Determine the [X, Y] coordinate at the center of the cell enclosing the given text.  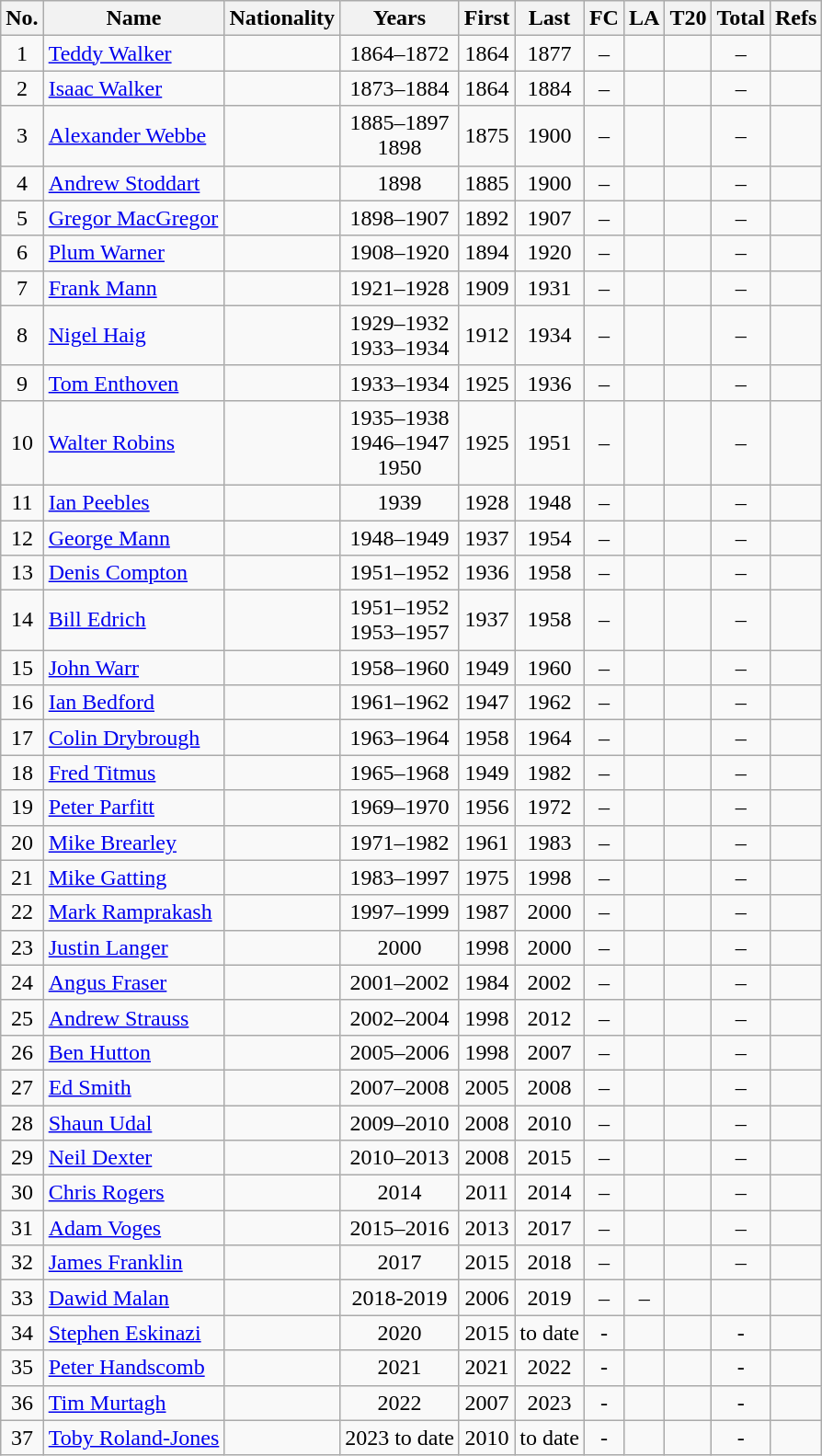
11 [22, 502]
James Franklin [134, 1263]
First [486, 18]
1987 [486, 912]
35 [22, 1368]
Ian Peebles [134, 502]
Plum Warner [134, 253]
Gregor MacGregor [134, 218]
1961 [486, 843]
1935–19381946–19471950 [400, 442]
George Mann [134, 538]
1948 [550, 502]
1931 [550, 288]
32 [22, 1263]
2006 [486, 1298]
1873–1884 [400, 88]
2023 to date [400, 1438]
1875 [486, 136]
Ed Smith [134, 1087]
Alexander Webbe [134, 136]
2015–2016 [400, 1228]
Total [741, 18]
1983–1997 [400, 877]
34 [22, 1333]
Colin Drybrough [134, 738]
LA [644, 18]
1892 [486, 218]
1928 [486, 502]
T20 [688, 18]
Teddy Walker [134, 53]
6 [22, 253]
Denis Compton [134, 573]
1971–1982 [400, 843]
2002 [550, 982]
12 [22, 538]
1864–1872 [400, 53]
Peter Parfitt [134, 808]
1969–1970 [400, 808]
Neil Dexter [134, 1158]
10 [22, 442]
Fred Titmus [134, 773]
1908–1920 [400, 253]
1951–1952 [400, 573]
Mike Gatting [134, 877]
36 [22, 1403]
7 [22, 288]
3 [22, 136]
Tim Murtagh [134, 1403]
16 [22, 703]
33 [22, 1298]
20 [22, 843]
Andrew Strauss [134, 1017]
28 [22, 1123]
Adam Voges [134, 1228]
17 [22, 738]
1921–1928 [400, 288]
Bill Edrich [134, 620]
1983 [550, 843]
FC [603, 18]
2005 [486, 1087]
2010–2013 [400, 1158]
1948–1949 [400, 538]
18 [22, 773]
Refs [795, 18]
15 [22, 668]
19 [22, 808]
37 [22, 1438]
26 [22, 1052]
Last [550, 18]
1961–1962 [400, 703]
14 [22, 620]
4 [22, 183]
1885 [486, 183]
2020 [400, 1333]
1947 [486, 703]
2005–2006 [400, 1052]
13 [22, 573]
1997–1999 [400, 912]
22 [22, 912]
No. [22, 18]
1954 [550, 538]
9 [22, 383]
1962 [550, 703]
31 [22, 1228]
Tom Enthoven [134, 383]
1965–1968 [400, 773]
1885–18971898 [400, 136]
1956 [486, 808]
1909 [486, 288]
1984 [486, 982]
2019 [550, 1298]
2013 [486, 1228]
2012 [550, 1017]
1972 [550, 808]
1912 [486, 335]
1920 [550, 253]
Isaac Walker [134, 88]
1934 [550, 335]
2011 [486, 1193]
Frank Mann [134, 288]
2018-2019 [400, 1298]
1975 [486, 877]
Toby Roland-Jones [134, 1438]
Mike Brearley [134, 843]
Nationality [282, 18]
1894 [486, 253]
John Warr [134, 668]
Ian Bedford [134, 703]
1958–1960 [400, 668]
Angus Fraser [134, 982]
1877 [550, 53]
Walter Robins [134, 442]
2018 [550, 1263]
Name [134, 18]
Shaun Udal [134, 1123]
1898 [400, 183]
Mark Ramprakash [134, 912]
27 [22, 1087]
2002–2004 [400, 1017]
1939 [400, 502]
2023 [550, 1403]
23 [22, 947]
29 [22, 1158]
1907 [550, 218]
8 [22, 335]
Ben Hutton [134, 1052]
1884 [550, 88]
2009–2010 [400, 1123]
1929–19321933–1934 [400, 335]
2 [22, 88]
1933–1934 [400, 383]
1951 [550, 442]
24 [22, 982]
Chris Rogers [134, 1193]
Andrew Stoddart [134, 183]
2001–2002 [400, 982]
5 [22, 218]
1898–1907 [400, 218]
1982 [550, 773]
21 [22, 877]
1 [22, 53]
1951–19521953–1957 [400, 620]
1964 [550, 738]
25 [22, 1017]
Nigel Haig [134, 335]
Years [400, 18]
1960 [550, 668]
30 [22, 1193]
1963–1964 [400, 738]
Justin Langer [134, 947]
2007–2008 [400, 1087]
Stephen Eskinazi [134, 1333]
Dawid Malan [134, 1298]
Peter Handscomb [134, 1368]
